Detect which cell encompasses the target text, then output its (X, Y) center coordinate. 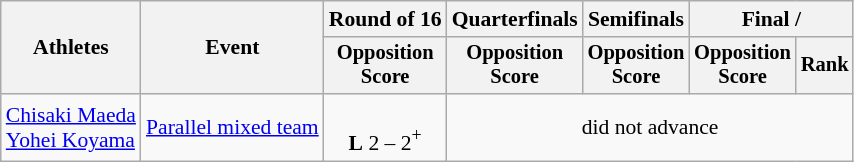
Event (232, 48)
Semifinals (636, 19)
Athletes (71, 48)
Round of 16 (386, 19)
Quarterfinals (515, 19)
Rank (825, 66)
Final / (771, 19)
Chisaki MaedaYohei Koyama (71, 128)
Parallel mixed team (232, 128)
L 2 – 2+ (386, 128)
did not advance (650, 128)
